Return the (X, Y) coordinate for the center point of the cell that contains the specified text.  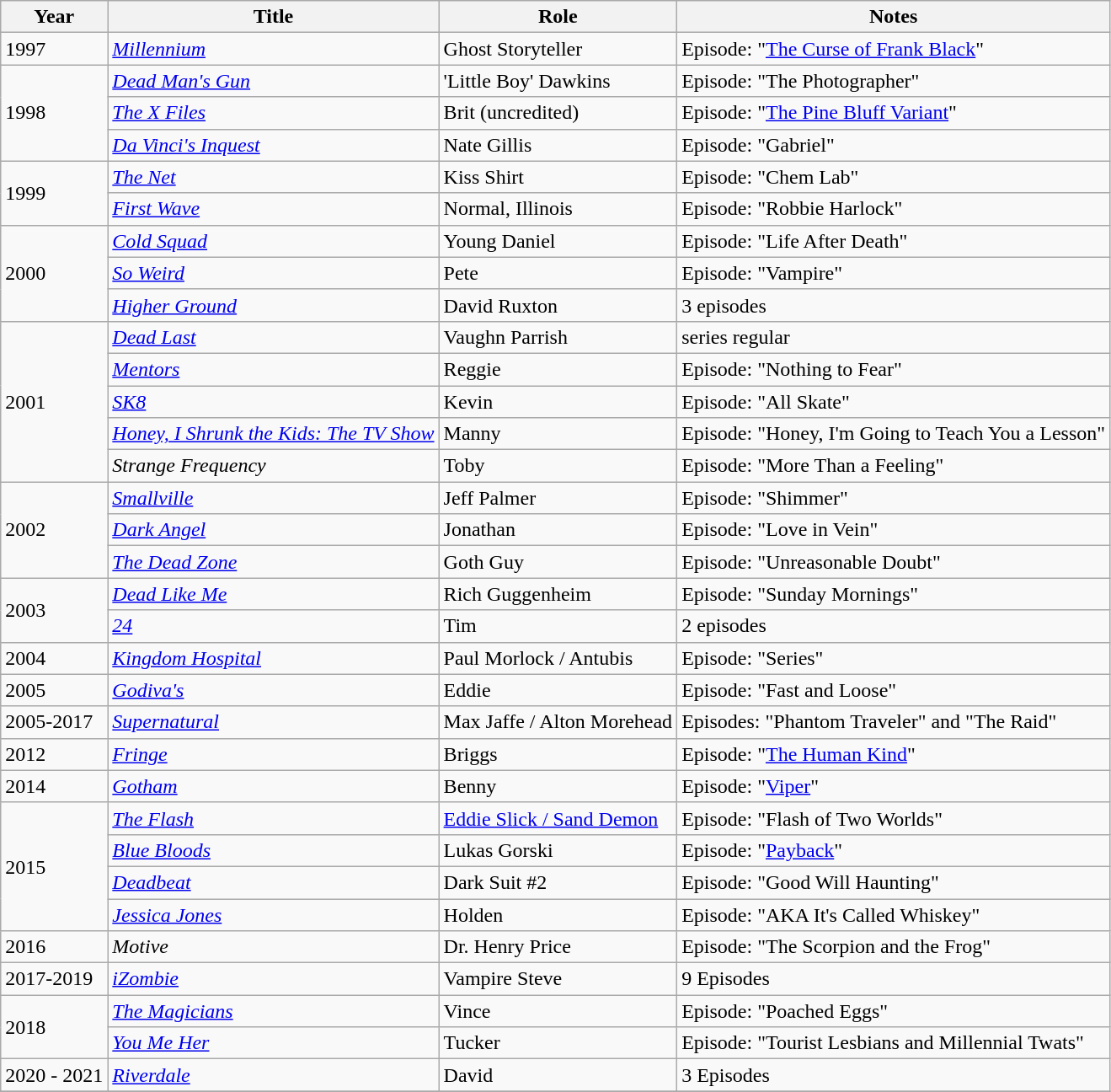
Jonathan (558, 530)
Eddie Slick / Sand Demon (558, 818)
Role (558, 17)
Episode: "The Curse of Frank Black" (894, 49)
2 episodes (894, 626)
Title (273, 17)
Briggs (558, 754)
Episode: "Love in Vein" (894, 530)
First Wave (273, 209)
Riverdale (273, 1075)
Episode: "Gabriel" (894, 145)
Episode: "Viper" (894, 786)
2014 (54, 786)
2005 (54, 690)
Episode: "Nothing to Fear" (894, 369)
Vince (558, 1011)
2015 (54, 866)
Smallville (273, 498)
Episode: "The Scorpion and the Frog" (894, 947)
Episode: "Good Will Haunting" (894, 882)
1998 (54, 113)
Vampire Steve (558, 979)
Rich Guggenheim (558, 594)
Jeff Palmer (558, 498)
The Net (273, 177)
3 episodes (894, 305)
Episode: "The Human Kind" (894, 754)
The X Files (273, 113)
Goth Guy (558, 562)
Episode: "Series" (894, 658)
Episode: "Life After Death" (894, 241)
Kingdom Hospital (273, 658)
Dark Angel (273, 530)
9 Episodes (894, 979)
2017-2019 (54, 979)
Dr. Henry Price (558, 947)
Max Jaffe / Alton Morehead (558, 722)
So Weird (273, 273)
Episode: "All Skate" (894, 402)
Tim (558, 626)
Episode: "The Photographer" (894, 81)
Manny (558, 434)
SK8 (273, 402)
iZombie (273, 979)
Episode: "Sunday Mornings" (894, 594)
Episode: "Fast and Loose" (894, 690)
24 (273, 626)
Nate Gillis (558, 145)
Supernatural (273, 722)
Dark Suit #2 (558, 882)
The Flash (273, 818)
2002 (54, 530)
Episode: "Payback" (894, 850)
Episode: "AKA It's Called Whiskey" (894, 914)
Fringe (273, 754)
Ghost Storyteller (558, 49)
Kevin (558, 402)
Episode: "Chem Lab" (894, 177)
2005-2017 (54, 722)
Episode: "Vampire" (894, 273)
2004 (54, 658)
Episode: "Unreasonable Doubt" (894, 562)
Reggie (558, 369)
Dead Like Me (273, 594)
Episode: "Shimmer" (894, 498)
Mentors (273, 369)
2001 (54, 401)
2012 (54, 754)
Deadbeat (273, 882)
Jessica Jones (273, 914)
2020 - 2021 (54, 1075)
Cold Squad (273, 241)
Vaughn Parrish (558, 337)
Episode: "The Pine Bluff Variant" (894, 113)
Gotham (273, 786)
Strange Frequency (273, 466)
Benny (558, 786)
Episode: "Honey, I'm Going to Teach You a Lesson" (894, 434)
David (558, 1075)
2018 (54, 1027)
Eddie (558, 690)
Millennium (273, 49)
Paul Morlock / Antubis (558, 658)
1999 (54, 193)
Motive (273, 947)
Da Vinci's Inquest (273, 145)
Pete (558, 273)
Dead Man's Gun (273, 81)
'Little Boy' Dawkins (558, 81)
Episode: "Poached Eggs" (894, 1011)
Lukas Gorski (558, 850)
The Magicians (273, 1011)
3 Episodes (894, 1075)
Young Daniel (558, 241)
Holden (558, 914)
2003 (54, 610)
Episode: "Flash of Two Worlds" (894, 818)
Brit (uncredited) (558, 113)
Normal, Illinois (558, 209)
Dead Last (273, 337)
Episodes: "Phantom Traveler" and "The Raid" (894, 722)
The Dead Zone (273, 562)
1997 (54, 49)
You Me Her (273, 1043)
Honey, I Shrunk the Kids: The TV Show (273, 434)
Year (54, 17)
series regular (894, 337)
Higher Ground (273, 305)
David Ruxton (558, 305)
Godiva's (273, 690)
Tucker (558, 1043)
Episode: "Robbie Harlock" (894, 209)
Blue Bloods (273, 850)
Notes (894, 17)
Episode: "Tourist Lesbians and Millennial Twats" (894, 1043)
2000 (54, 273)
2016 (54, 947)
Episode: "More Than a Feeling" (894, 466)
Kiss Shirt (558, 177)
Toby (558, 466)
